Pinpoint the cell where the given text exists, returning its [x, y] midpoint coordinate. 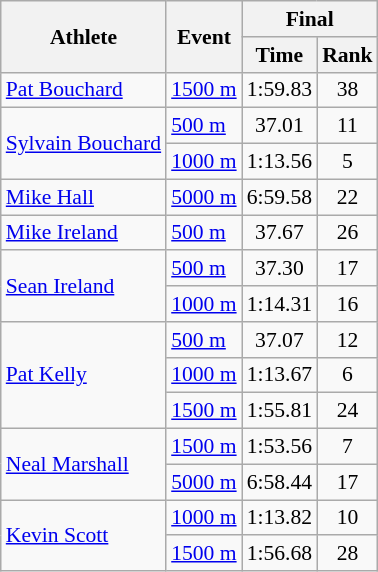
6 [348, 375]
24 [348, 411]
10 [348, 518]
6:59.58 [280, 197]
11 [348, 126]
1:14.31 [280, 304]
Final [310, 19]
Neal Marshall [84, 464]
1:13.82 [280, 518]
12 [348, 340]
1:13.56 [280, 162]
22 [348, 197]
Sylvain Bouchard [84, 144]
Time [280, 55]
1:55.81 [280, 411]
16 [348, 304]
Pat Bouchard [84, 90]
1:13.67 [280, 375]
Athlete [84, 36]
26 [348, 233]
Sean Ireland [84, 286]
Mike Hall [84, 197]
38 [348, 90]
28 [348, 554]
Rank [348, 55]
Pat Kelly [84, 376]
7 [348, 447]
6:58.44 [280, 482]
37.30 [280, 269]
1:59.83 [280, 90]
5 [348, 162]
37.01 [280, 126]
1:53.56 [280, 447]
1:56.68 [280, 554]
Mike Ireland [84, 233]
37.67 [280, 233]
Event [204, 36]
Kevin Scott [84, 536]
37.07 [280, 340]
